Provide the [X, Y] coordinate of the cell's center where the given text is located.  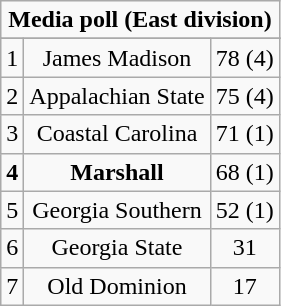
Marshall [117, 172]
Georgia State [117, 248]
7 [12, 286]
4 [12, 172]
68 (1) [244, 172]
Old Dominion [117, 286]
2 [12, 96]
Media poll (East division) [140, 20]
17 [244, 286]
5 [12, 210]
75 (4) [244, 96]
Appalachian State [117, 96]
31 [244, 248]
James Madison [117, 58]
52 (1) [244, 210]
78 (4) [244, 58]
Coastal Carolina [117, 134]
3 [12, 134]
Georgia Southern [117, 210]
6 [12, 248]
71 (1) [244, 134]
1 [12, 58]
